Find where the given text appears and provide that cell's center as (X, Y) coordinate. 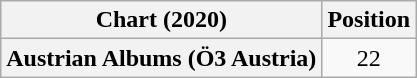
Position (369, 20)
Chart (2020) (162, 20)
22 (369, 58)
Austrian Albums (Ö3 Austria) (162, 58)
